Detect which cell encompasses the target text, then output its (X, Y) center coordinate. 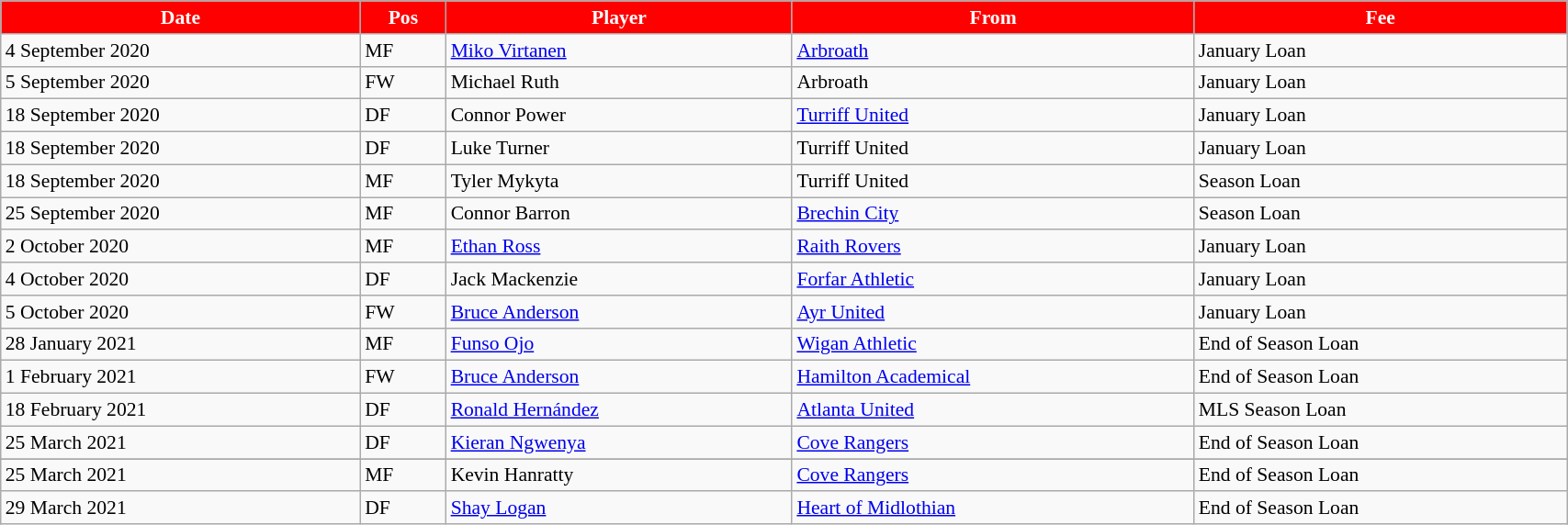
2 October 2020 (180, 247)
Heart of Midlothian (992, 508)
Shay Logan (619, 508)
Kieran Ngwenya (619, 442)
4 September 2020 (180, 50)
From (992, 17)
28 January 2021 (180, 344)
Hamilton Academical (992, 377)
Wigan Athletic (992, 344)
25 September 2020 (180, 214)
MLS Season Loan (1381, 410)
29 March 2021 (180, 508)
1 February 2021 (180, 377)
Connor Power (619, 116)
18 February 2021 (180, 410)
5 September 2020 (180, 83)
Michael Ruth (619, 83)
Luke Turner (619, 149)
Tyler Mykyta (619, 181)
Ronald Hernández (619, 410)
Brechin City (992, 214)
Date (180, 17)
Ayr United (992, 312)
Connor Barron (619, 214)
4 October 2020 (180, 279)
Kevin Hanratty (619, 475)
Funso Ojo (619, 344)
Atlanta United (992, 410)
Raith Rovers (992, 247)
Player (619, 17)
Ethan Ross (619, 247)
Fee (1381, 17)
Forfar Athletic (992, 279)
Pos (402, 17)
Miko Virtanen (619, 50)
Jack Mackenzie (619, 279)
5 October 2020 (180, 312)
